Output the [x, y] coordinate of the center of the cell containing the given text.  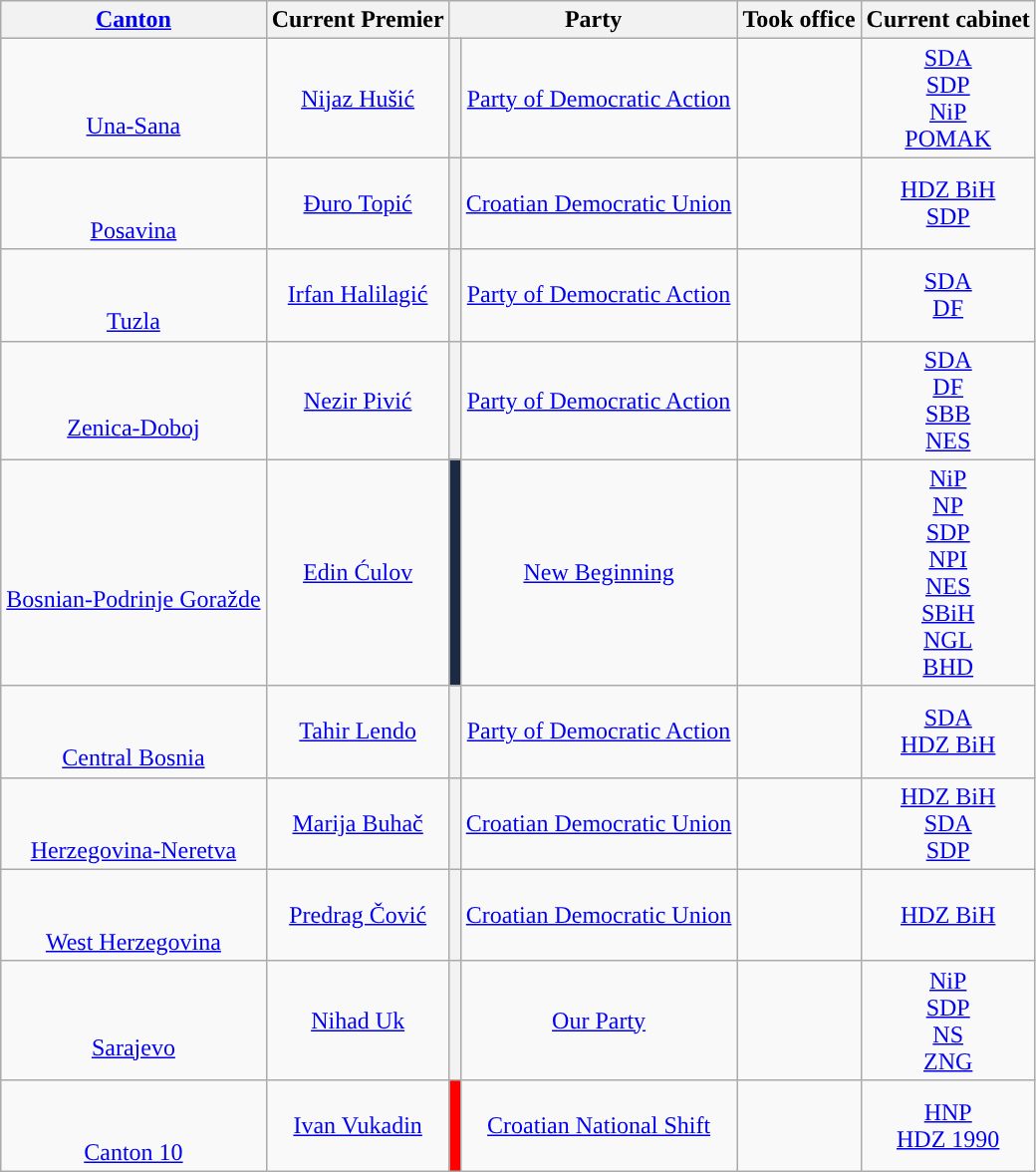
Bosnian-Podrinje Goražde [133, 572]
SDA DF [948, 295]
Canton 10 [133, 1125]
Đuro Topić [358, 203]
Sarajevo [133, 1021]
Predrag Čović [358, 915]
Ivan Vukadin [358, 1125]
NiP SDP NS ZNG [948, 1021]
HDZ BiH SDA SDP [948, 823]
Party [594, 20]
Canton [133, 20]
Una-Sana [133, 98]
Current Premier [358, 20]
Marija Buhač [358, 823]
HDZ BiH [948, 915]
Zenica-Doboj [133, 401]
Current cabinet [948, 20]
Central Bosnia [133, 732]
SDA DF SBB NES [948, 401]
Irfan Halilagić [358, 295]
Our Party [599, 1021]
HNP HDZ 1990 [948, 1125]
HDZ BiH SDP [948, 203]
SDA HDZ BiH [948, 732]
Herzegovina-Neretva [133, 823]
Nihad Uk [358, 1021]
Nijaz Hušić [358, 98]
Tahir Lendo [358, 732]
Croatian National Shift [599, 1125]
NiP NP SDP NPI NES SBiH NGL BHD [948, 572]
Edin Ćulov [358, 572]
Tuzla [133, 295]
West Herzegovina [133, 915]
SDA SDP NiP POMAK [948, 98]
Took office [799, 20]
New Beginning [599, 572]
Nezir Pivić [358, 401]
Posavina [133, 203]
